Output the [x, y] coordinate of the center of the cell containing the given text.  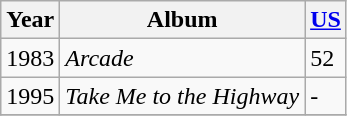
- [326, 96]
Year [30, 20]
52 [326, 58]
1983 [30, 58]
Album [182, 20]
Take Me to the Highway [182, 96]
US [326, 20]
1995 [30, 96]
Arcade [182, 58]
